From the cell containing the given text, extract its center point as (x, y) coordinate. 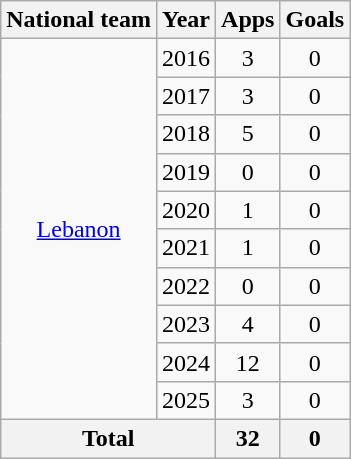
Lebanon (79, 230)
2021 (186, 248)
2019 (186, 172)
Total (108, 438)
32 (248, 438)
2022 (186, 286)
5 (248, 134)
2016 (186, 58)
2017 (186, 96)
National team (79, 20)
2024 (186, 362)
2020 (186, 210)
12 (248, 362)
Apps (248, 20)
2023 (186, 324)
2025 (186, 400)
2018 (186, 134)
4 (248, 324)
Goals (315, 20)
Year (186, 20)
